Locate the cell with the specified text and output its [X, Y] center coordinate. 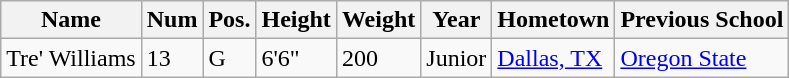
Dallas, TX [554, 58]
200 [378, 58]
Junior [456, 58]
G [230, 58]
Num [172, 20]
Oregon State [702, 58]
Hometown [554, 20]
Tre' Williams [71, 58]
Pos. [230, 20]
Weight [378, 20]
Year [456, 20]
Previous School [702, 20]
13 [172, 58]
Name [71, 20]
Height [296, 20]
6'6" [296, 58]
